Detect which cell encompasses the target text, then output its [X, Y] center coordinate. 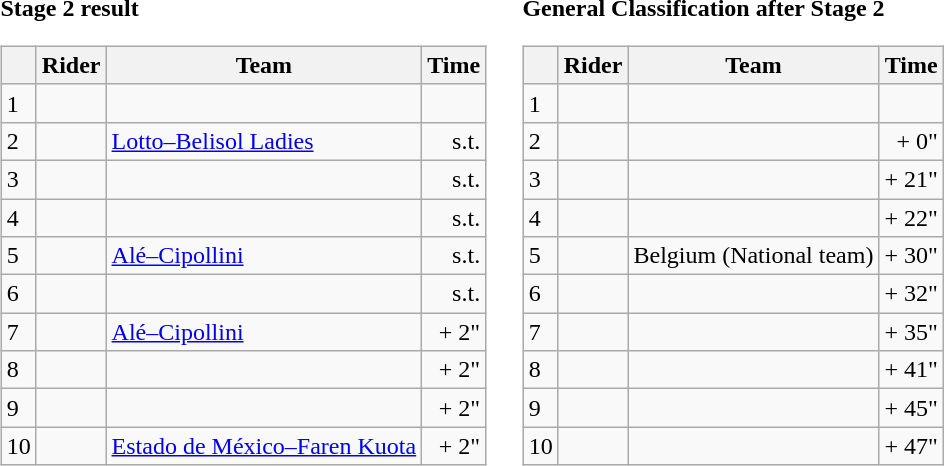
+ 30" [911, 256]
+ 0" [911, 141]
+ 47" [911, 446]
+ 41" [911, 370]
+ 21" [911, 179]
+ 22" [911, 217]
Lotto–Belisol Ladies [264, 141]
+ 32" [911, 294]
Belgium (National team) [754, 256]
+ 35" [911, 332]
Estado de México–Faren Kuota [264, 446]
+ 45" [911, 408]
